Return the [x, y] coordinate for the center point of the cell that contains the specified text.  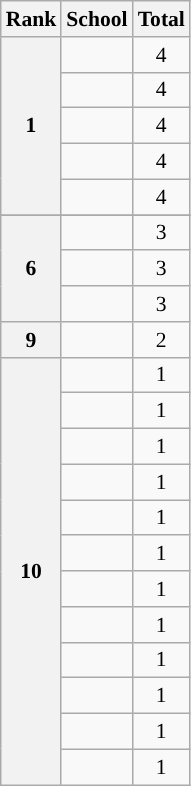
2 [162, 340]
Total [162, 19]
6 [32, 268]
Rank [32, 19]
School [96, 19]
10 [32, 571]
9 [32, 340]
